Return (X, Y) of the center of cell containing provided text 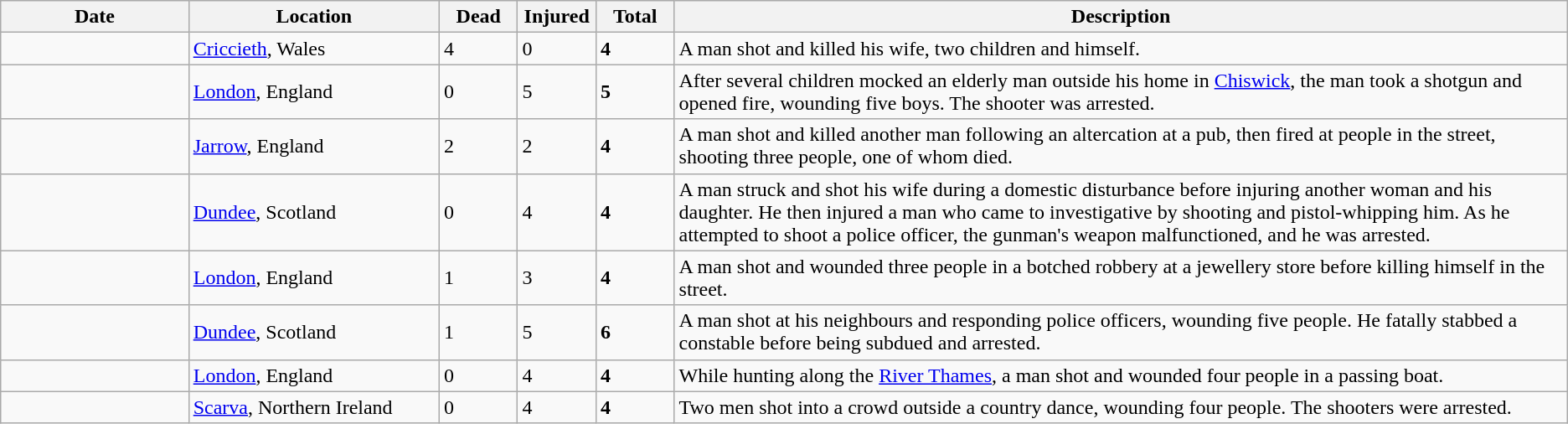
A man shot and wounded three people in a botched robbery at a jewellery store before killing himself in the street. (1121, 278)
Date (95, 17)
Dead (478, 17)
Jarrow, England (313, 146)
A man shot at his neighbours and responding police officers, wounding five people. He fatally stabbed a constable before being subdued and arrested. (1121, 332)
Description (1121, 17)
Two men shot into a crowd outside a country dance, wounding four people. The shooters were arrested. (1121, 407)
A man shot and killed another man following an altercation at a pub, then fired at people in the street, shooting three people, one of whom died. (1121, 146)
3 (557, 278)
Location (313, 17)
Injured (557, 17)
Scarva, Northern Ireland (313, 407)
Total (635, 17)
While hunting along the River Thames, a man shot and wounded four people in a passing boat. (1121, 375)
Criccieth, Wales (313, 49)
A man shot and killed his wife, two children and himself. (1121, 49)
6 (635, 332)
